Pinpoint the cell where the given text exists, returning its (x, y) midpoint coordinate. 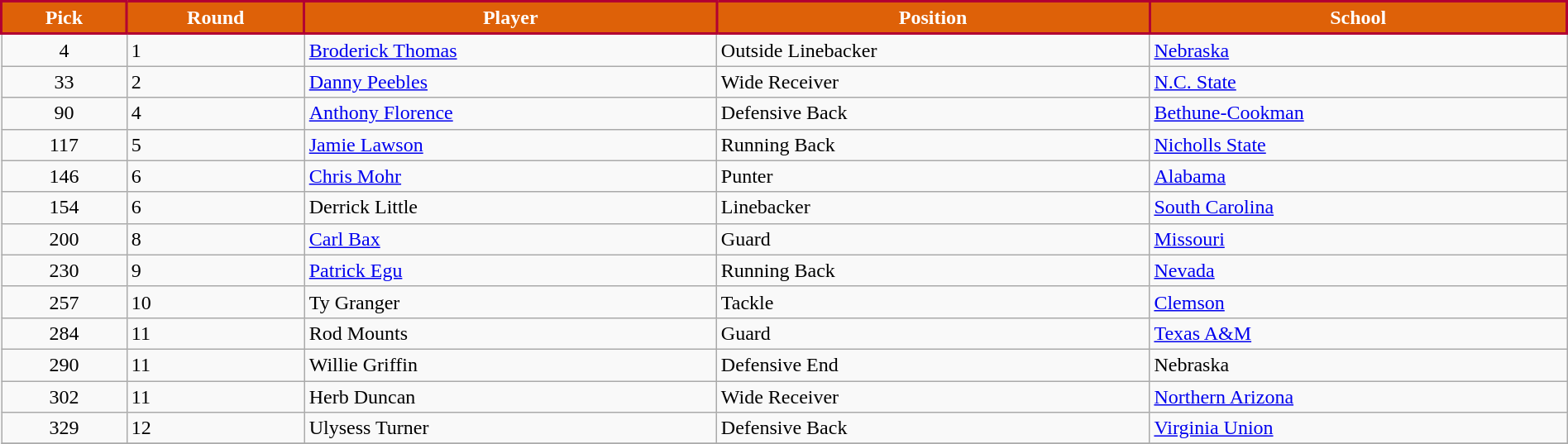
Chris Mohr (510, 176)
200 (65, 239)
Ulysess Turner (510, 428)
284 (65, 333)
9 (215, 270)
2 (215, 82)
117 (65, 145)
Bethune-Cookman (1358, 113)
Willie Griffin (510, 365)
Position (933, 18)
Rod Mounts (510, 333)
Derrick Little (510, 208)
5 (215, 145)
290 (65, 365)
154 (65, 208)
Nevada (1358, 270)
N.C. State (1358, 82)
Texas A&M (1358, 333)
Danny Peebles (510, 82)
10 (215, 302)
Nicholls State (1358, 145)
33 (65, 82)
Outside Linebacker (933, 50)
Patrick Egu (510, 270)
Jamie Lawson (510, 145)
Missouri (1358, 239)
Tackle (933, 302)
12 (215, 428)
Clemson (1358, 302)
South Carolina (1358, 208)
Alabama (1358, 176)
Pick (65, 18)
Linebacker (933, 208)
Round (215, 18)
230 (65, 270)
146 (65, 176)
90 (65, 113)
Broderick Thomas (510, 50)
Player (510, 18)
Northern Arizona (1358, 396)
Punter (933, 176)
Defensive End (933, 365)
302 (65, 396)
Anthony Florence (510, 113)
1 (215, 50)
School (1358, 18)
Virginia Union (1358, 428)
Ty Granger (510, 302)
329 (65, 428)
Carl Bax (510, 239)
Herb Duncan (510, 396)
257 (65, 302)
8 (215, 239)
